From the cell containing the given text, extract its center point as (x, y) coordinate. 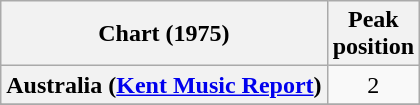
Peakposition (373, 34)
Chart (1975) (164, 34)
2 (373, 85)
Australia (Kent Music Report) (164, 85)
